Capture the cell that displays the provided text and extract its (x, y) central coordinate. 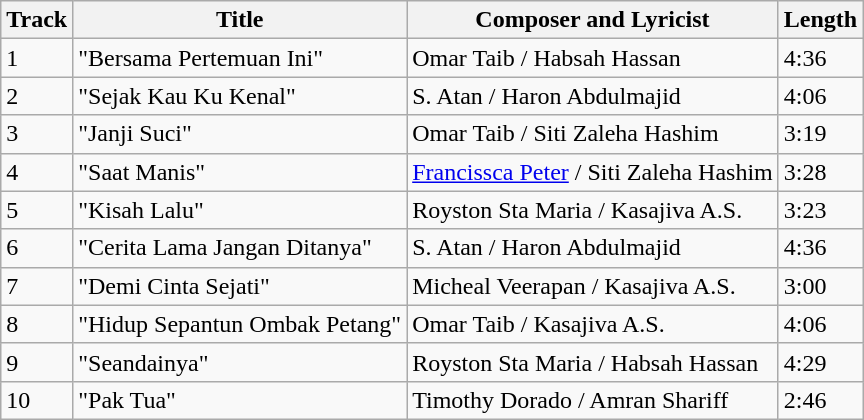
"Saat Manis" (240, 172)
"Demi Cinta Sejati" (240, 286)
"Kisah Lalu" (240, 210)
"Hidup Sepantun Ombak Petang" (240, 324)
Francissca Peter / Siti Zaleha Hashim (593, 172)
9 (37, 362)
Royston Sta Maria / Kasajiva A.S. (593, 210)
Timothy Dorado / Amran Shariff (593, 400)
Royston Sta Maria / Habsah Hassan (593, 362)
Length (820, 20)
"Sejak Kau Ku Kenal" (240, 96)
"Cerita Lama Jangan Ditanya" (240, 248)
2 (37, 96)
6 (37, 248)
8 (37, 324)
1 (37, 58)
Title (240, 20)
3 (37, 134)
"Seandainya" (240, 362)
Omar Taib / Kasajiva A.S. (593, 324)
10 (37, 400)
7 (37, 286)
"Bersama Pertemuan Ini" (240, 58)
3:23 (820, 210)
Track (37, 20)
"Janji Suci" (240, 134)
3:19 (820, 134)
5 (37, 210)
Micheal Veerapan / Kasajiva A.S. (593, 286)
4:29 (820, 362)
3:00 (820, 286)
Omar Taib / Habsah Hassan (593, 58)
2:46 (820, 400)
"Pak Tua" (240, 400)
Composer and Lyricist (593, 20)
4 (37, 172)
Omar Taib / Siti Zaleha Hashim (593, 134)
3:28 (820, 172)
